Scan for the cell matching the given text and deliver its [x, y] coordinate at center. 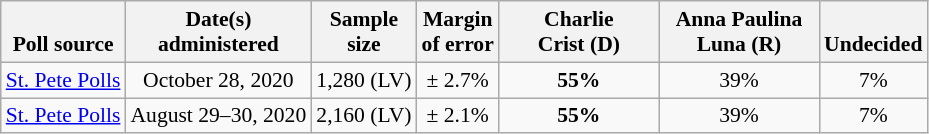
Poll source [64, 32]
Samplesize [364, 32]
Undecided [873, 32]
Anna PaulinaLuna (R) [739, 32]
± 2.7% [458, 80]
1,280 (LV) [364, 80]
2,160 (LV) [364, 116]
± 2.1% [458, 116]
CharlieCrist (D) [579, 32]
October 28, 2020 [218, 80]
Marginof error [458, 32]
August 29–30, 2020 [218, 116]
Date(s)administered [218, 32]
